Determine the (x, y) coordinate at the center of the cell enclosing the given text.  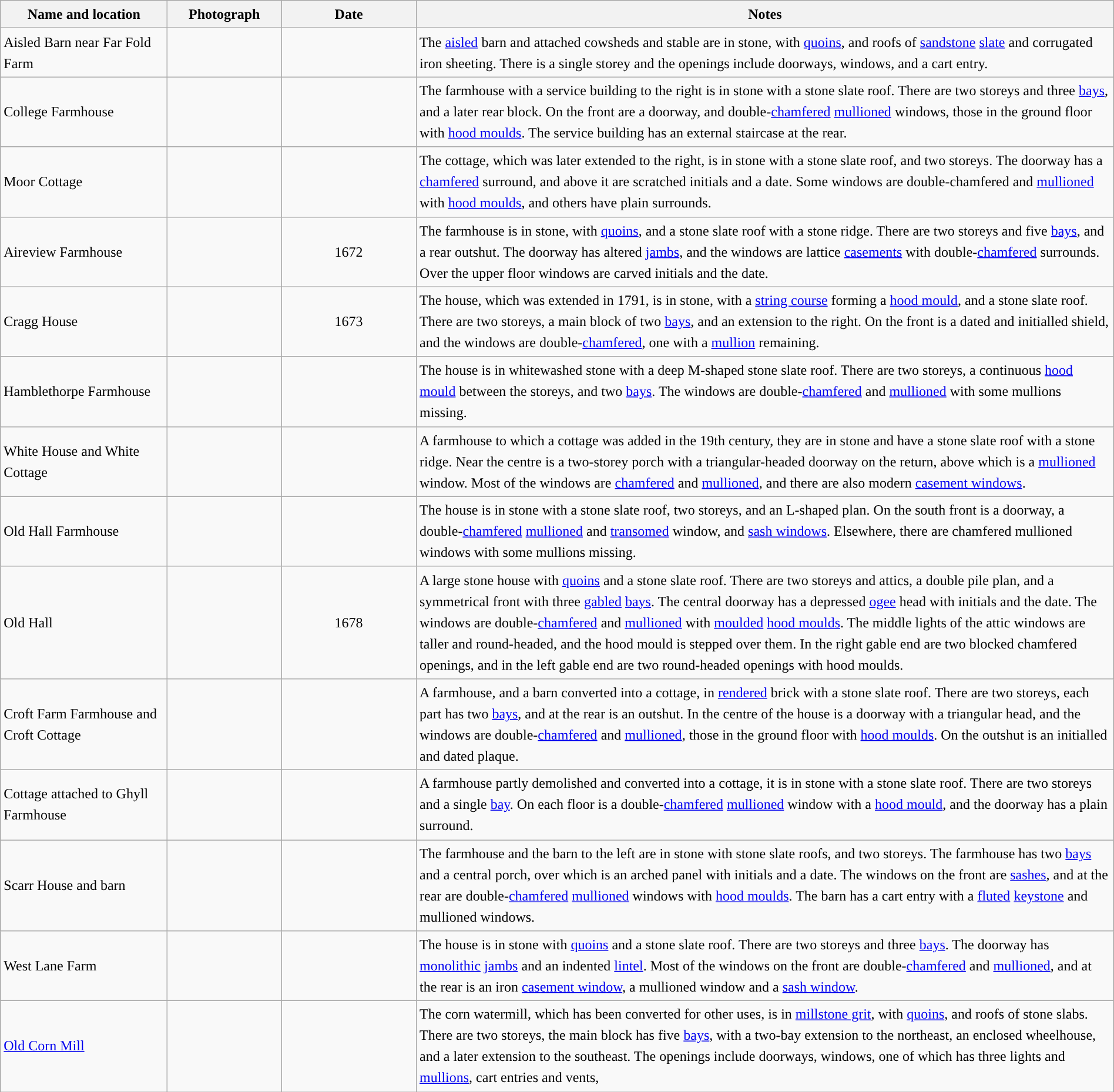
1678 (349, 623)
1673 (349, 322)
Moor Cottage (84, 182)
Aireview Farmhouse (84, 251)
Old Hall (84, 623)
White House and White Cottage (84, 462)
Cragg House (84, 322)
Name and location (84, 14)
Hamblethorpe Farmhouse (84, 391)
Old Hall Farmhouse (84, 531)
Old Corn Mill (84, 1047)
1672 (349, 251)
Aisled Barn near Far Fold Farm (84, 53)
Cottage attached to Ghyll Farmhouse (84, 805)
Scarr House and barn (84, 886)
West Lane Farm (84, 966)
Croft Farm Farmhouse and Croft Cottage (84, 724)
College Farmhouse (84, 112)
Notes (765, 14)
Date (349, 14)
Photograph (224, 14)
